Locate the cell with the specified text and output its [x, y] center coordinate. 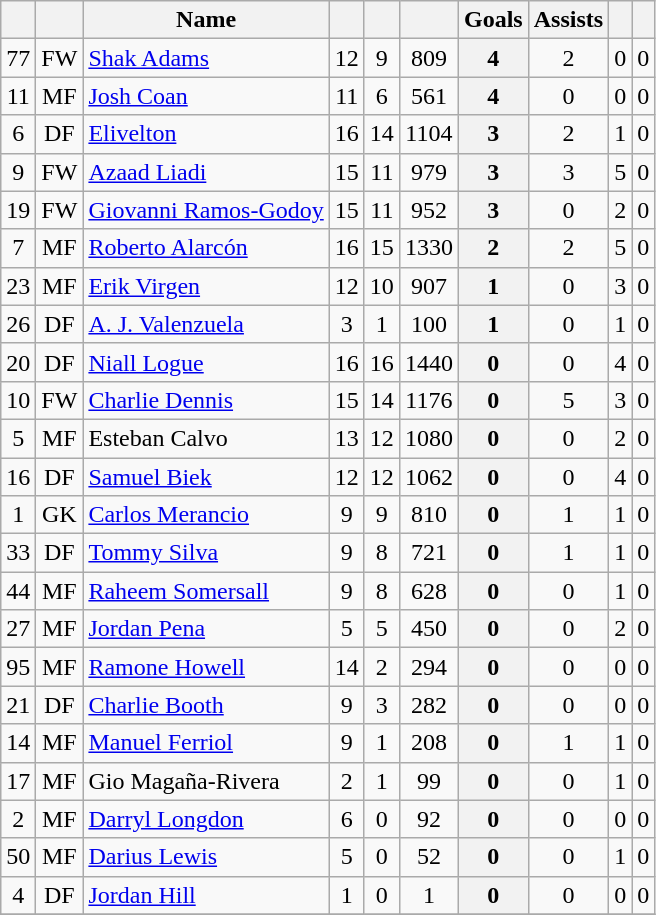
13 [346, 438]
1440 [428, 362]
26 [18, 324]
52 [428, 857]
20 [18, 362]
952 [428, 210]
Assists [568, 20]
Shak Adams [206, 58]
19 [18, 210]
GK [60, 515]
1176 [428, 400]
810 [428, 515]
Niall Logue [206, 362]
809 [428, 58]
Name [206, 20]
979 [428, 172]
27 [18, 629]
Jordan Pena [206, 629]
282 [428, 705]
721 [428, 553]
Manuel Ferriol [206, 743]
1104 [428, 134]
Darius Lewis [206, 857]
Charlie Booth [206, 705]
561 [428, 96]
Azaad Liadi [206, 172]
628 [428, 591]
Darryl Longdon [206, 819]
Erik Virgen [206, 286]
77 [18, 58]
Elivelton [206, 134]
7 [18, 248]
1330 [428, 248]
907 [428, 286]
21 [18, 705]
44 [18, 591]
100 [428, 324]
1062 [428, 477]
92 [428, 819]
Raheem Somersall [206, 591]
Esteban Calvo [206, 438]
23 [18, 286]
Josh Coan [206, 96]
A. J. Valenzuela [206, 324]
95 [18, 667]
Jordan Hill [206, 895]
294 [428, 667]
50 [18, 857]
Gio Magaña-Rivera [206, 781]
Roberto Alarcón [206, 248]
Charlie Dennis [206, 400]
450 [428, 629]
Tommy Silva [206, 553]
17 [18, 781]
Carlos Merancio [206, 515]
99 [428, 781]
Samuel Biek [206, 477]
208 [428, 743]
Ramone Howell [206, 667]
Giovanni Ramos-Godoy [206, 210]
1080 [428, 438]
33 [18, 553]
Goals [493, 20]
